Return (x, y) of the center of cell containing provided text 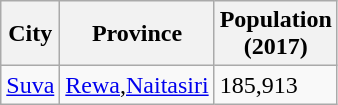
Rewa,Naitasiri (137, 85)
Population(2017) (276, 34)
City (30, 34)
Suva (30, 85)
185,913 (276, 85)
Province (137, 34)
